Return [X, Y] of the center of cell containing provided text 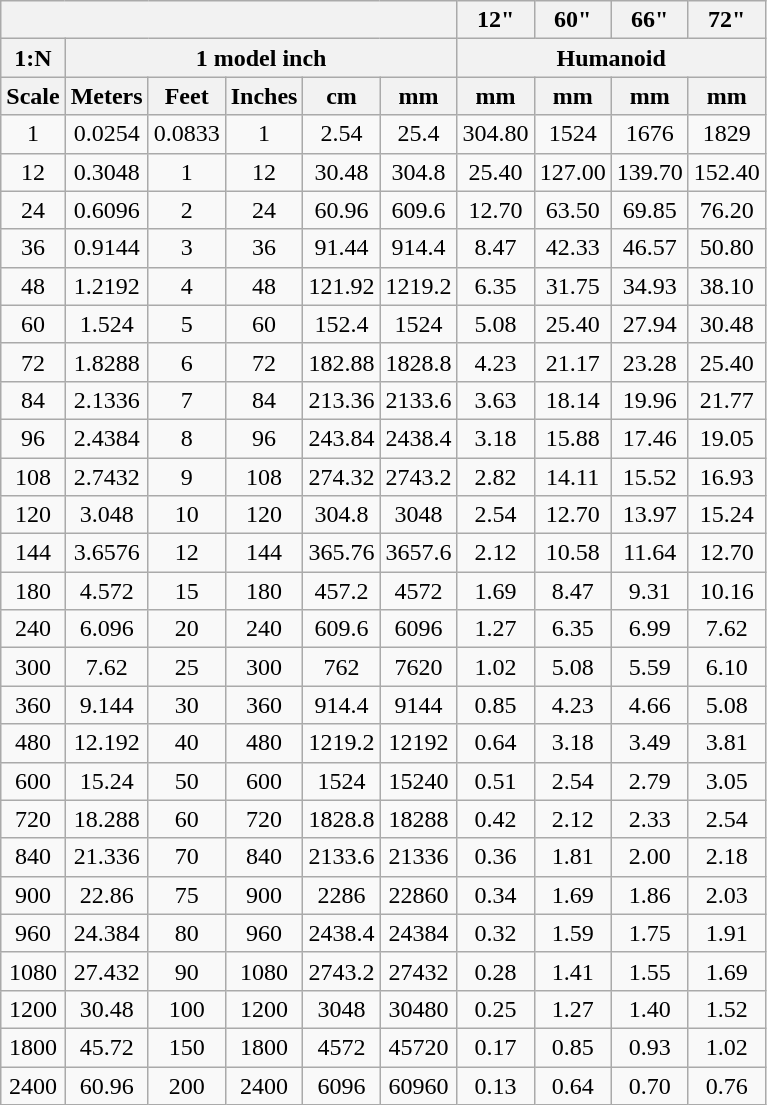
18288 [418, 819]
2.79 [650, 781]
10.16 [726, 591]
60960 [418, 1085]
46.57 [650, 248]
1.8288 [106, 362]
0.76 [726, 1085]
1.40 [650, 1009]
Scale [33, 96]
100 [186, 1009]
121.92 [342, 286]
1:N [33, 58]
22.86 [106, 895]
0.93 [650, 1047]
9.31 [650, 591]
182.88 [342, 362]
27.432 [106, 971]
91.44 [342, 248]
127.00 [572, 172]
80 [186, 933]
75 [186, 895]
5 [186, 324]
10 [186, 515]
12" [496, 20]
60" [572, 20]
2.00 [650, 857]
50.80 [726, 248]
14.11 [572, 477]
8 [186, 438]
2.7432 [106, 477]
70 [186, 857]
76.20 [726, 210]
cm [342, 96]
11.64 [650, 553]
0.0254 [106, 134]
90 [186, 971]
15 [186, 591]
66" [650, 20]
21.336 [106, 857]
Inches [264, 96]
1.41 [572, 971]
243.84 [342, 438]
0.36 [496, 857]
5.59 [650, 667]
1.52 [726, 1009]
45720 [418, 1047]
0.28 [496, 971]
1.75 [650, 933]
4.572 [106, 591]
152.4 [342, 324]
3.05 [726, 781]
30480 [418, 1009]
2.1336 [106, 400]
6.99 [650, 629]
2.03 [726, 895]
40 [186, 743]
17.46 [650, 438]
2286 [342, 895]
72" [726, 20]
30 [186, 705]
1 model inch [261, 58]
15.88 [572, 438]
2.18 [726, 857]
1.2192 [106, 286]
1.86 [650, 895]
1676 [650, 134]
9 [186, 477]
0.51 [496, 781]
0.0833 [186, 134]
24.384 [106, 933]
38.10 [726, 286]
3657.6 [418, 553]
23.28 [650, 362]
0.42 [496, 819]
18.288 [106, 819]
34.93 [650, 286]
1829 [726, 134]
2.82 [496, 477]
15.52 [650, 477]
45.72 [106, 1047]
0.70 [650, 1085]
200 [186, 1085]
0.34 [496, 895]
25.4 [418, 134]
Meters [106, 96]
2.33 [650, 819]
63.50 [572, 210]
42.33 [572, 248]
7620 [418, 667]
762 [342, 667]
150 [186, 1047]
13.97 [650, 515]
0.17 [496, 1047]
6.096 [106, 629]
1.91 [726, 933]
3.63 [496, 400]
16.93 [726, 477]
9.144 [106, 705]
3 [186, 248]
21.77 [726, 400]
457.2 [342, 591]
9144 [418, 705]
69.85 [650, 210]
304.80 [496, 134]
3.6576 [106, 553]
4 [186, 286]
1.59 [572, 933]
19.05 [726, 438]
3.49 [650, 743]
22860 [418, 895]
0.25 [496, 1009]
6 [186, 362]
12192 [418, 743]
4.66 [650, 705]
2 [186, 210]
27.94 [650, 324]
1.524 [106, 324]
21336 [418, 857]
0.3048 [106, 172]
10.58 [572, 553]
0.9144 [106, 248]
0.6096 [106, 210]
0.13 [496, 1085]
0.32 [496, 933]
2.4384 [106, 438]
7 [186, 400]
1.55 [650, 971]
31.75 [572, 286]
15240 [418, 781]
19.96 [650, 400]
24384 [418, 933]
139.70 [650, 172]
50 [186, 781]
3.81 [726, 743]
18.14 [572, 400]
3.048 [106, 515]
27432 [418, 971]
Humanoid [611, 58]
12.192 [106, 743]
6.10 [726, 667]
152.40 [726, 172]
365.76 [342, 553]
1.81 [572, 857]
21.17 [572, 362]
213.36 [342, 400]
Feet [186, 96]
20 [186, 629]
274.32 [342, 477]
25 [186, 667]
